From the cell containing the given text, extract its center point as (x, y) coordinate. 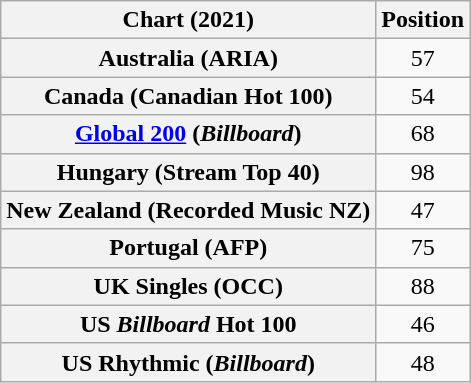
Position (423, 20)
88 (423, 286)
68 (423, 134)
Chart (2021) (188, 20)
47 (423, 210)
Portugal (AFP) (188, 248)
54 (423, 96)
Canada (Canadian Hot 100) (188, 96)
Global 200 (Billboard) (188, 134)
98 (423, 172)
US Billboard Hot 100 (188, 324)
New Zealand (Recorded Music NZ) (188, 210)
75 (423, 248)
57 (423, 58)
Australia (ARIA) (188, 58)
UK Singles (OCC) (188, 286)
Hungary (Stream Top 40) (188, 172)
US Rhythmic (Billboard) (188, 362)
46 (423, 324)
48 (423, 362)
